Find where the given text appears and provide that cell's center as [X, Y] coordinate. 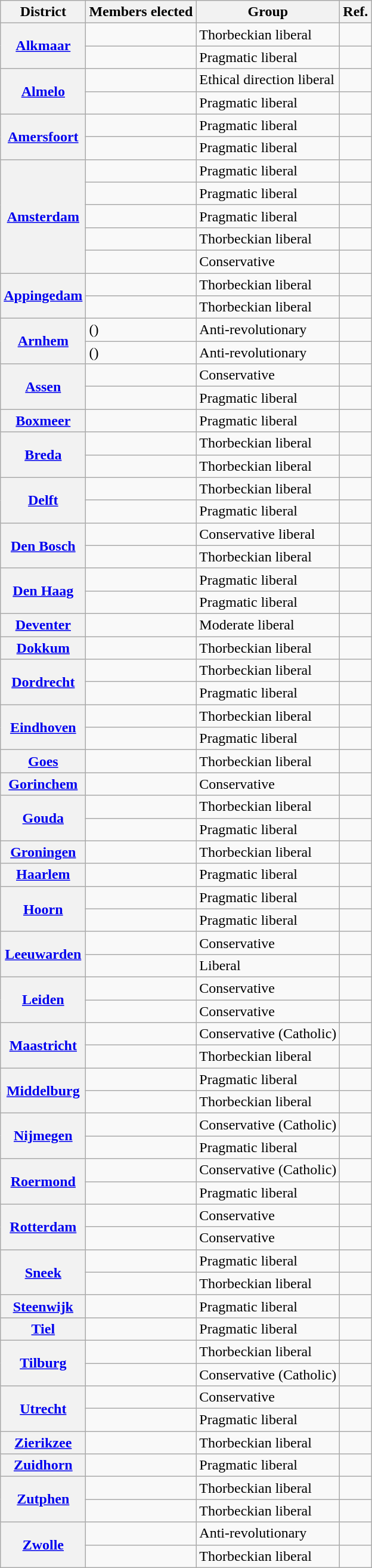
Leeuwarden [43, 954]
Moderate liberal [268, 625]
Tilburg [43, 1363]
Arnhem [43, 341]
Appingedam [43, 296]
Dordrecht [43, 682]
Haarlem [43, 875]
Conservative liberal [268, 534]
Members elected [141, 12]
Group [268, 12]
Gorinchem [43, 784]
Hoorn [43, 909]
Alkmaar [43, 46]
Amsterdam [43, 216]
Eindhoven [43, 727]
Ref. [355, 12]
Breda [43, 455]
Den Haag [43, 591]
Assen [43, 387]
Zutphen [43, 1499]
Boxmeer [43, 421]
Sneek [43, 1272]
Zwolle [43, 1545]
Amersfoort [43, 137]
Delft [43, 500]
Goes [43, 761]
Groningen [43, 852]
Leiden [43, 999]
Maastricht [43, 1045]
Rotterdam [43, 1227]
Tiel [43, 1329]
Liberal [268, 965]
Zierikzee [43, 1443]
Dokkum [43, 647]
Zuidhorn [43, 1465]
Middelburg [43, 1091]
Utrecht [43, 1409]
Gouda [43, 818]
District [43, 12]
Nijmegen [43, 1136]
Steenwijk [43, 1306]
Roermond [43, 1181]
Deventer [43, 625]
Den Bosch [43, 545]
Ethical direction liberal [268, 80]
Almelo [43, 91]
